Search for the cell housing the specified text and yield its (x, y) center coordinate. 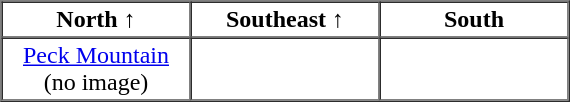
North ↑ (96, 20)
South (474, 20)
Southeast ↑ (284, 20)
Peck Mountain (no image) (96, 70)
